Extract the (X, Y) coordinate from the center of the cell holding the provided text.  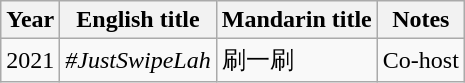
Co-host (420, 60)
2021 (30, 60)
Year (30, 20)
English title (138, 20)
Notes (420, 20)
刷一刷 (296, 60)
#JustSwipeLah (138, 60)
Mandarin title (296, 20)
